Find where the given text appears and provide that cell's center as [x, y] coordinate. 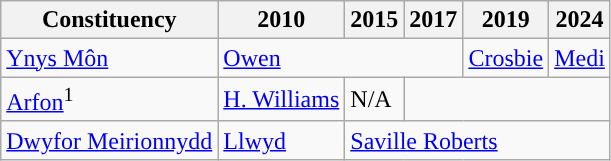
Constituency [110, 20]
Arfon1 [110, 100]
Dwyfor Meirionnydd [110, 140]
2024 [580, 20]
Crosbie [506, 58]
N/A [374, 100]
Ynys Môn [110, 58]
2017 [434, 20]
Saville Roberts [478, 140]
H. Williams [282, 100]
Owen [340, 58]
2010 [282, 20]
Llwyd [282, 140]
Medi [580, 58]
2019 [506, 20]
2015 [374, 20]
